Detect which cell encompasses the target text, then output its (x, y) center coordinate. 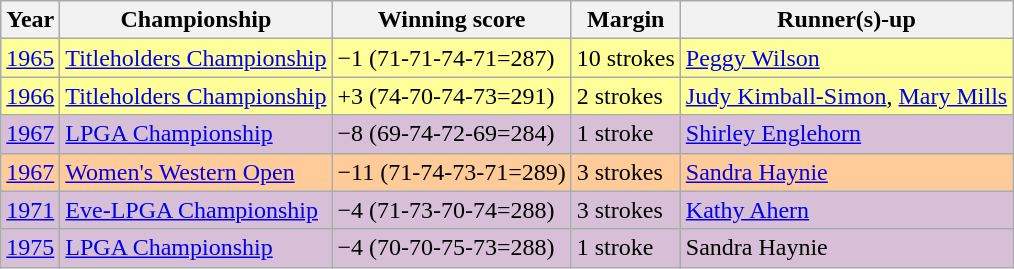
−1 (71-71-74-71=287) (452, 58)
Judy Kimball-Simon, Mary Mills (846, 96)
Margin (626, 20)
Kathy Ahern (846, 210)
Women's Western Open (196, 172)
Winning score (452, 20)
1971 (30, 210)
+3 (74-70-74-73=291) (452, 96)
2 strokes (626, 96)
−11 (71-74-73-71=289) (452, 172)
Peggy Wilson (846, 58)
Championship (196, 20)
10 strokes (626, 58)
−4 (70-70-75-73=288) (452, 248)
Runner(s)-up (846, 20)
−8 (69-74-72-69=284) (452, 134)
1965 (30, 58)
1975 (30, 248)
Year (30, 20)
Shirley Englehorn (846, 134)
1966 (30, 96)
Eve-LPGA Championship (196, 210)
−4 (71-73-70-74=288) (452, 210)
